Return the [x, y] coordinate for the center point of the cell that contains the specified text.  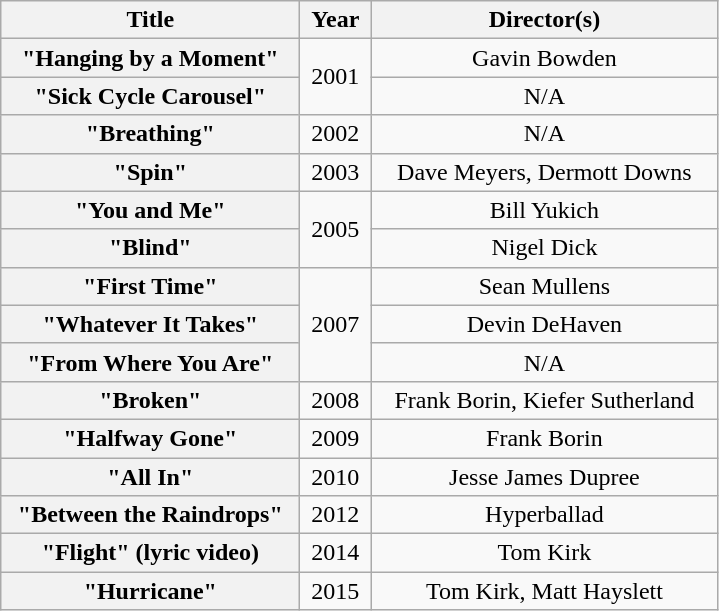
2008 [336, 400]
Frank Borin, Kiefer Sutherland [544, 400]
2009 [336, 438]
"Broken" [150, 400]
2015 [336, 591]
Hyperballad [544, 515]
"From Where You Are" [150, 362]
Year [336, 20]
Dave Meyers, Dermott Downs [544, 172]
"Blind" [150, 248]
"You and Me" [150, 210]
Gavin Bowden [544, 58]
Devin DeHaven [544, 324]
"Spin" [150, 172]
2005 [336, 229]
Nigel Dick [544, 248]
"First Time" [150, 286]
"Hurricane" [150, 591]
"Flight" (lyric video) [150, 553]
Tom Kirk [544, 553]
"Halfway Gone" [150, 438]
Title [150, 20]
2010 [336, 477]
2002 [336, 134]
"Breathing" [150, 134]
"Sick Cycle Carousel" [150, 96]
"Between the Raindrops" [150, 515]
"Hanging by a Moment" [150, 58]
Frank Borin [544, 438]
Director(s) [544, 20]
"Whatever It Takes" [150, 324]
Tom Kirk, Matt Hayslett [544, 591]
"All In" [150, 477]
2012 [336, 515]
2007 [336, 324]
2003 [336, 172]
Jesse James Dupree [544, 477]
2014 [336, 553]
Sean Mullens [544, 286]
2001 [336, 77]
Bill Yukich [544, 210]
